Search for the cell housing the specified text and yield its (X, Y) center coordinate. 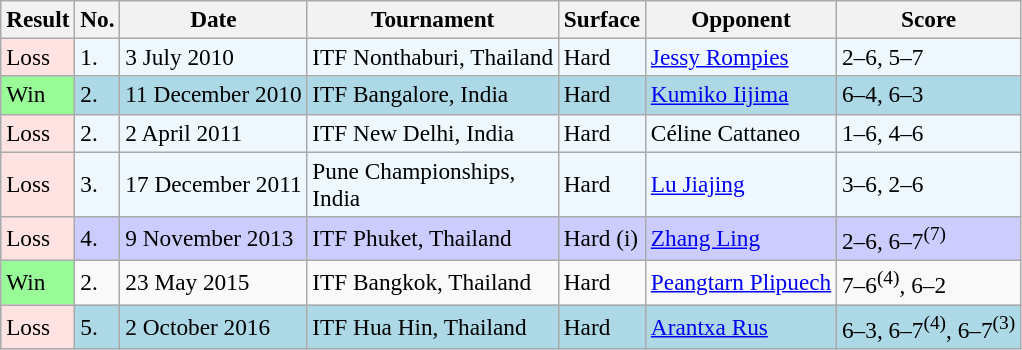
1. (98, 57)
ITF Bangkok, Thailand (432, 282)
ITF Phuket, Thailand (432, 238)
Zhang Ling (740, 238)
Surface (602, 19)
Peangtarn Plipuech (740, 282)
Kumiko Iijima (740, 95)
Date (214, 19)
3 July 2010 (214, 57)
No. (98, 19)
1–6, 4–6 (929, 133)
3. (98, 184)
Pune Championships, India (432, 184)
23 May 2015 (214, 282)
Jessy Rompies (740, 57)
Arantxa Rus (740, 326)
3–6, 2–6 (929, 184)
6–4, 6–3 (929, 95)
Hard (i) (602, 238)
11 December 2010 (214, 95)
17 December 2011 (214, 184)
Opponent (740, 19)
ITF Bangalore, India (432, 95)
7–6(4), 6–2 (929, 282)
Lu Jiajing (740, 184)
5. (98, 326)
Result (38, 19)
ITF Nonthaburi, Thailand (432, 57)
ITF New Delhi, India (432, 133)
2 April 2011 (214, 133)
4. (98, 238)
2 October 2016 (214, 326)
2–6, 5–7 (929, 57)
9 November 2013 (214, 238)
Score (929, 19)
Tournament (432, 19)
6–3, 6–7(4), 6–7(3) (929, 326)
Céline Cattaneo (740, 133)
ITF Hua Hin, Thailand (432, 326)
2–6, 6–7(7) (929, 238)
